For the text-containing cell, return its midpoint in [X, Y] coordinate format. 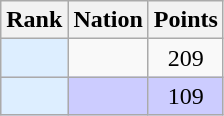
Nation [108, 20]
Points [186, 20]
Rank [34, 20]
109 [186, 96]
209 [186, 58]
